Pinpoint the cell where the given text exists, returning its [x, y] midpoint coordinate. 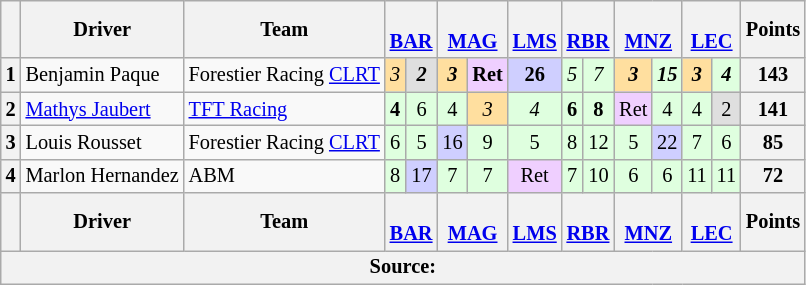
141 [773, 109]
10 [599, 176]
9 [487, 142]
17 [422, 176]
85 [773, 142]
26 [535, 75]
Benjamin Paque [102, 75]
TFT Racing [284, 109]
Source: [403, 267]
15 [667, 75]
16 [452, 142]
12 [599, 142]
Mathys Jaubert [102, 109]
Louis Rousset [102, 142]
1 [11, 75]
ABM [284, 176]
72 [773, 176]
22 [667, 142]
143 [773, 75]
Marlon Hernandez [102, 176]
